Identify which cell holds the provided text, then report its (x, y) central coordinate. 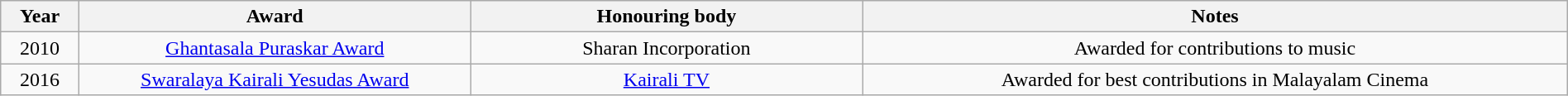
Ghantasala Puraskar Award (275, 48)
Notes (1216, 17)
Swaralaya Kairali Yesudas Award (275, 79)
2010 (40, 48)
Kairali TV (667, 79)
Honouring body (667, 17)
Year (40, 17)
Awarded for best contributions in Malayalam Cinema (1216, 79)
Sharan Incorporation (667, 48)
Awarded for contributions to music (1216, 48)
Award (275, 17)
2016 (40, 79)
